Scan for the cell matching the given text and deliver its [x, y] coordinate at center. 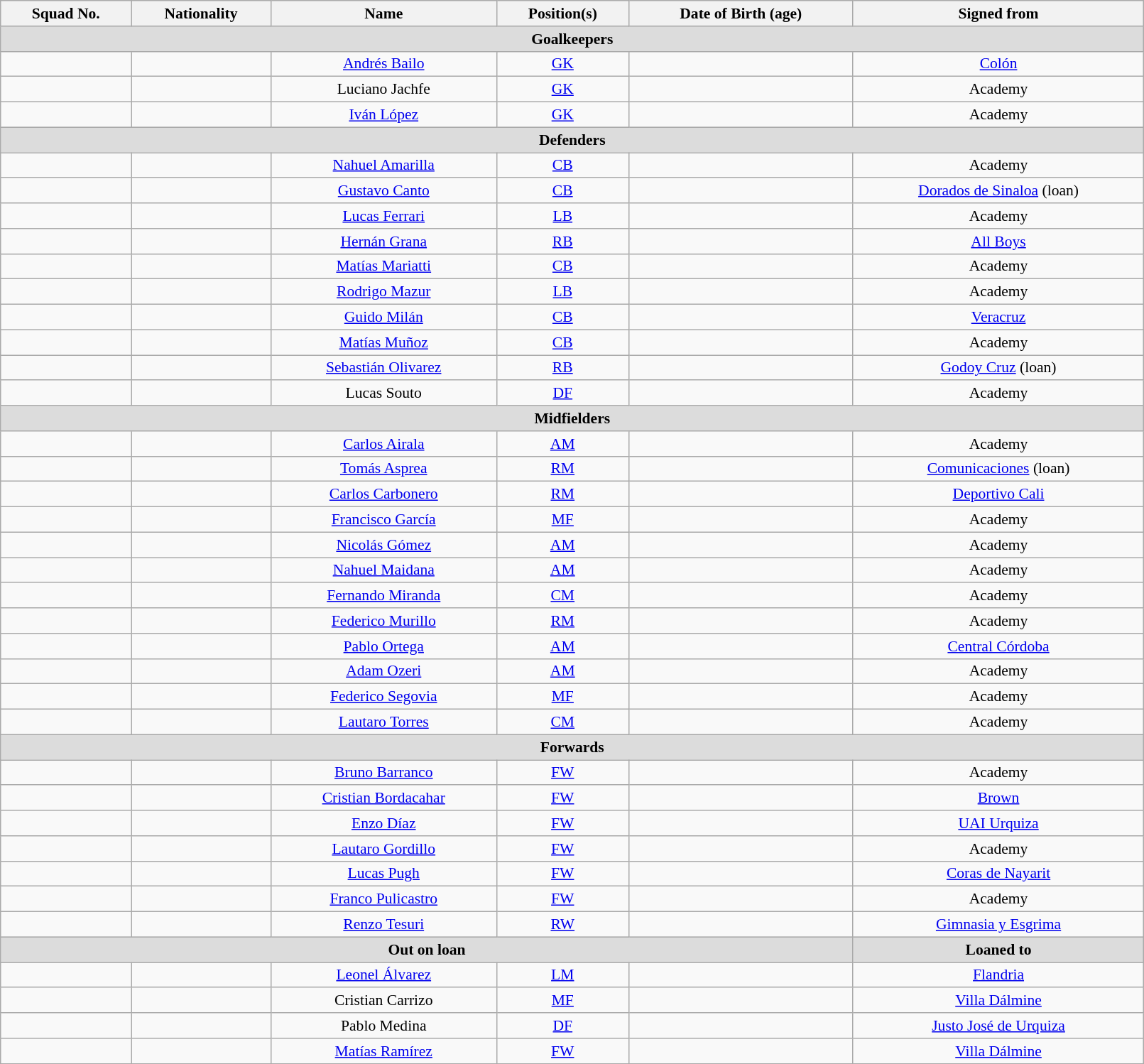
Nicolás Gómez [383, 545]
Pablo Medina [383, 1026]
Loaned to [998, 950]
Rodrigo Mazur [383, 292]
Squad No. [66, 13]
Tomás Asprea [383, 469]
RW [562, 925]
Lautaro Torres [383, 722]
Andrés Bailo [383, 64]
Francisco García [383, 520]
Iván López [383, 115]
Gustavo Canto [383, 191]
Bruno Barranco [383, 773]
Name [383, 13]
UAI Urquiza [998, 823]
Cristian Bordacahar [383, 798]
Leonel Álvarez [383, 975]
Lautaro Gordillo [383, 849]
Nationality [201, 13]
Pablo Ortega [383, 646]
Carlos Carbonero [383, 494]
Federico Murillo [383, 621]
Deportivo Cali [998, 494]
Adam Ozeri [383, 671]
Matías Mariatti [383, 266]
Forwards [572, 747]
Signed from [998, 13]
Godoy Cruz (loan) [998, 368]
Sebastián Olivarez [383, 368]
Justo José de Urquiza [998, 1026]
Luciano Jachfe [383, 89]
Midfielders [572, 418]
Gimnasia y Esgrima [998, 925]
Renzo Tesuri [383, 925]
Fernando Miranda [383, 596]
Central Córdoba [998, 646]
Out on loan [427, 950]
All Boys [998, 241]
Guido Milán [383, 317]
Brown [998, 798]
Position(s) [562, 13]
Goalkeepers [572, 39]
Carlos Airala [383, 444]
Nahuel Amarilla [383, 165]
Defenders [572, 140]
Date of Birth (age) [741, 13]
Franco Pulicastro [383, 899]
Lucas Pugh [383, 874]
Lucas Souto [383, 393]
LM [562, 975]
Veracruz [998, 317]
Lucas Ferrari [383, 216]
Hernán Grana [383, 241]
Comunicaciones (loan) [998, 469]
Dorados de Sinaloa (loan) [998, 191]
Coras de Nayarit [998, 874]
Matías Ramírez [383, 1051]
Enzo Díaz [383, 823]
Colón [998, 64]
Nahuel Maidana [383, 570]
Flandria [998, 975]
Federico Segovia [383, 697]
Cristian Carrizo [383, 1001]
Matías Muñoz [383, 342]
